Detect which cell encompasses the target text, then output its [x, y] center coordinate. 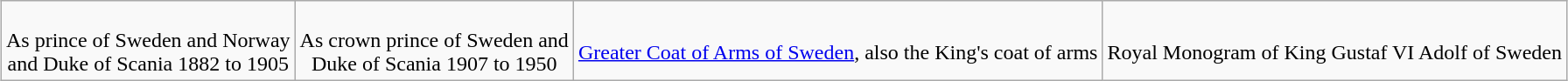
Greater Coat of Arms of Sweden, also the King's coat of arms [838, 41]
Royal Monogram of King Gustaf VI Adolf of Sweden [1335, 41]
As prince of Sweden and Norwayand Duke of Scania 1882 to 1905 [148, 41]
As crown prince of Sweden andDuke of Scania 1907 to 1950 [434, 41]
